Locate the cell with the specified text and output its [X, Y] center coordinate. 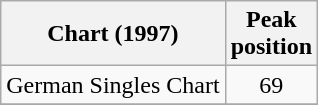
Peakposition [271, 34]
69 [271, 85]
Chart (1997) [113, 34]
German Singles Chart [113, 85]
